Detect which cell encompasses the target text, then output its [x, y] center coordinate. 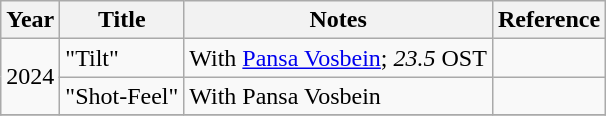
2024 [30, 77]
Title [122, 20]
"Shot-Feel" [122, 96]
"Tilt" [122, 58]
With Pansa Vosbein; 23.5 OST [338, 58]
Year [30, 20]
Notes [338, 20]
Reference [548, 20]
With Pansa Vosbein [338, 96]
